From the cell containing the given text, extract its center point as [x, y] coordinate. 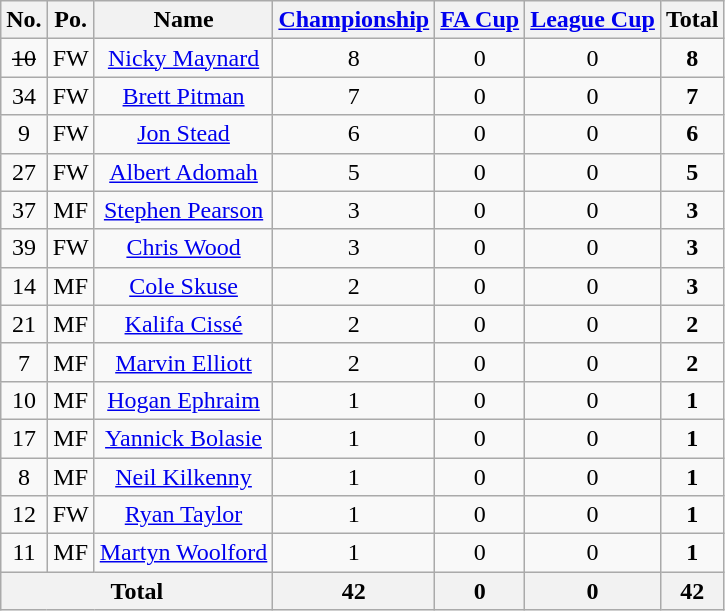
Hogan Ephraim [184, 400]
9 [24, 134]
14 [24, 286]
Nicky Maynard [184, 58]
27 [24, 172]
Ryan Taylor [184, 515]
Championship [354, 20]
FA Cup [480, 20]
Marvin Elliott [184, 362]
Name [184, 20]
12 [24, 515]
Kalifa Cissé [184, 324]
11 [24, 553]
League Cup [593, 20]
No. [24, 20]
Chris Wood [184, 248]
17 [24, 438]
Stephen Pearson [184, 210]
Albert Adomah [184, 172]
Po. [70, 20]
21 [24, 324]
34 [24, 96]
Yannick Bolasie [184, 438]
Cole Skuse [184, 286]
Jon Stead [184, 134]
Martyn Woolford [184, 553]
37 [24, 210]
Brett Pitman [184, 96]
Neil Kilkenny [184, 477]
39 [24, 248]
